Capture the cell that displays the provided text and extract its [x, y] central coordinate. 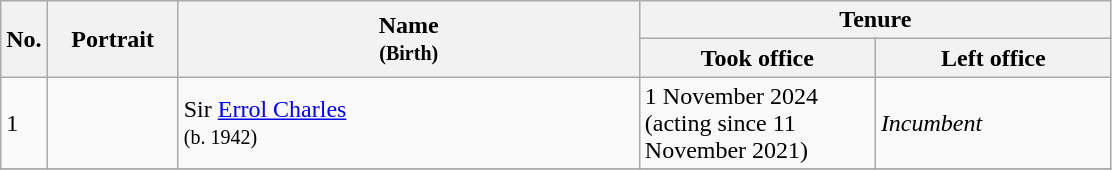
No. [24, 39]
Sir Errol Charles(b. 1942) [408, 123]
1 [24, 123]
Name(Birth) [408, 39]
Portrait [112, 39]
1 November 2024 (acting since 11 November 2021) [757, 123]
Incumbent [993, 123]
Took office [757, 58]
Left office [993, 58]
Tenure [875, 20]
